Identify which cell holds the provided text, then report its (x, y) central coordinate. 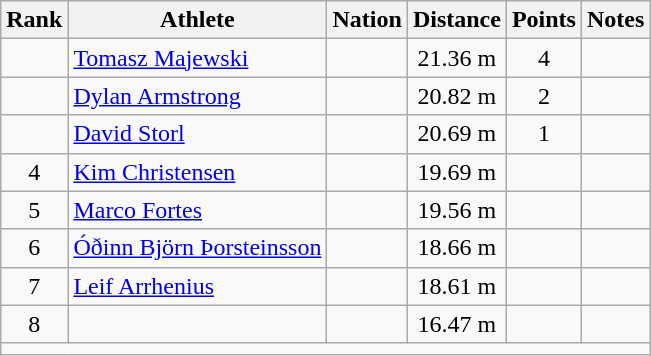
18.61 m (456, 286)
Points (544, 20)
Nation (367, 20)
2 (544, 96)
Kim Christensen (198, 172)
Óðinn Björn Þorsteinsson (198, 248)
1 (544, 134)
19.56 m (456, 210)
5 (34, 210)
20.69 m (456, 134)
Rank (34, 20)
18.66 m (456, 248)
Distance (456, 20)
21.36 m (456, 58)
7 (34, 286)
Marco Fortes (198, 210)
19.69 m (456, 172)
Dylan Armstrong (198, 96)
Leif Arrhenius (198, 286)
David Storl (198, 134)
Notes (615, 20)
Tomasz Majewski (198, 58)
Athlete (198, 20)
8 (34, 324)
20.82 m (456, 96)
6 (34, 248)
16.47 m (456, 324)
